Detect which cell encompasses the target text, then output its (x, y) center coordinate. 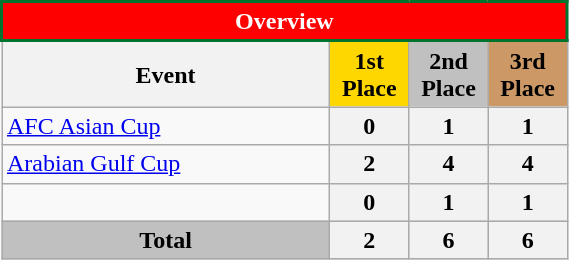
3rd Place (528, 74)
1st Place (370, 74)
AFC Asian Cup (166, 126)
Total (166, 240)
Overview (285, 22)
2nd Place (448, 74)
Arabian Gulf Cup (166, 164)
Event (166, 74)
